Identify which cell holds the provided text, then report its (x, y) central coordinate. 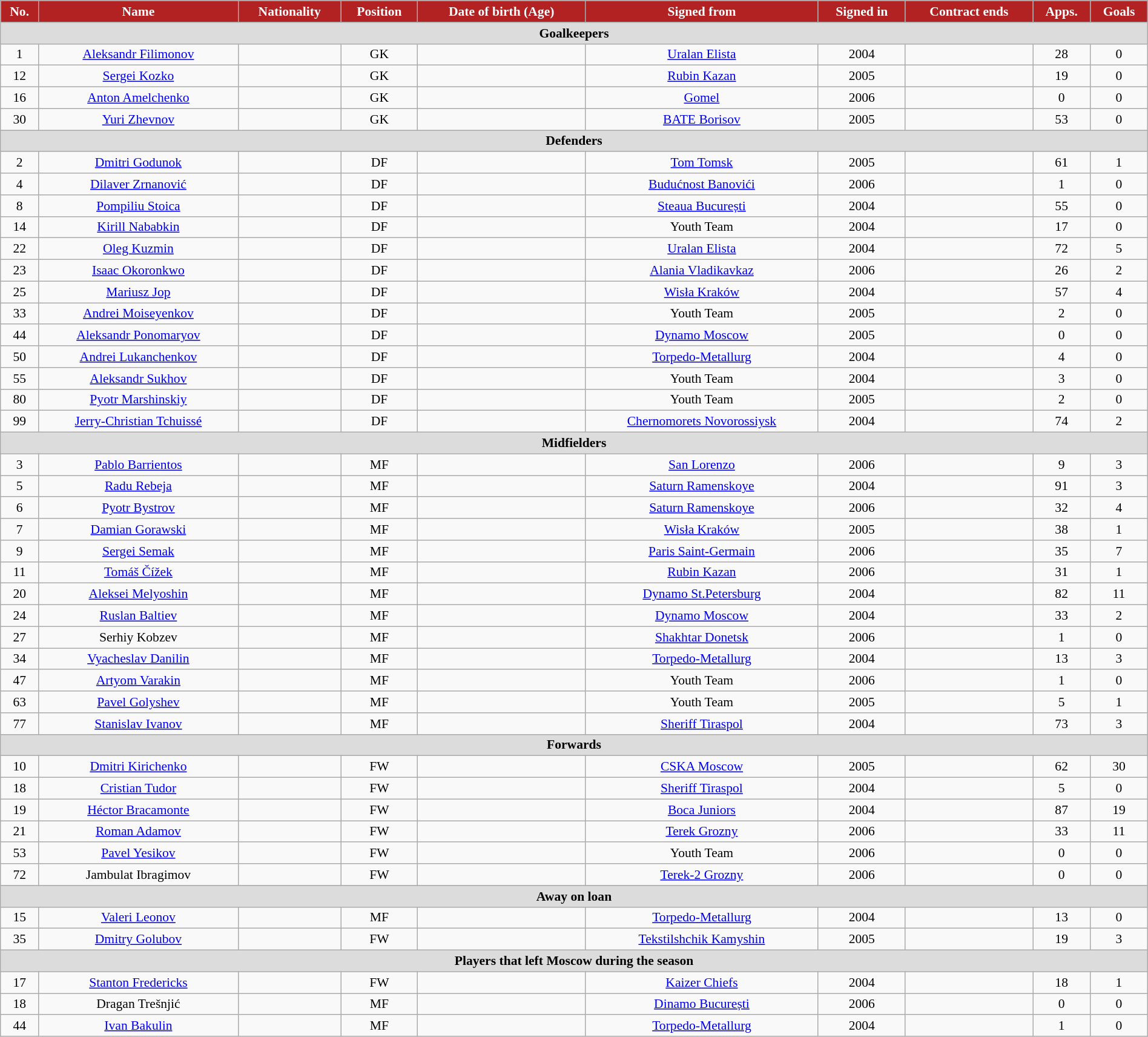
Jerry-Christian Tchuissé (139, 422)
Terek-2 Grozny (702, 875)
74 (1062, 422)
Vyacheslav Danilin (139, 659)
Pavel Yesikov (139, 853)
73 (1062, 724)
Gomel (702, 98)
Signed in (862, 12)
Nationality (289, 12)
Boca Juniors (702, 810)
Pyotr Marshinskiy (139, 400)
Dilaver Zrnanović (139, 184)
15 (19, 918)
21 (19, 832)
Aleksandr Filimonov (139, 55)
Damian Gorawski (139, 529)
23 (19, 271)
Serhiy Kobzev (139, 637)
Alania Vladikavkaz (702, 271)
Defenders (574, 141)
57 (1062, 292)
34 (19, 659)
Name (139, 12)
20 (19, 594)
Terek Grozny (702, 832)
Radu Rebeja (139, 486)
Chernomorets Novorossiysk (702, 422)
Players that left Moscow during the season (574, 961)
82 (1062, 594)
22 (19, 249)
Sergei Semak (139, 551)
6 (19, 508)
12 (19, 76)
77 (19, 724)
Signed from (702, 12)
38 (1062, 529)
Aleksei Melyoshin (139, 594)
Tom Tomsk (702, 163)
Paris Saint-Germain (702, 551)
Dinamo București (702, 1004)
Roman Adamov (139, 832)
Dmitri Kirichenko (139, 767)
24 (19, 616)
Oleg Kuzmin (139, 249)
80 (19, 400)
Aleksandr Sukhov (139, 379)
Date of birth (Age) (501, 12)
91 (1062, 486)
Pavel Golyshev (139, 702)
Away on loan (574, 896)
31 (1062, 572)
Pablo Barrientos (139, 465)
Dragan Trešnjić (139, 1004)
Anton Amelchenko (139, 98)
Yuri Zhevnov (139, 119)
Position (379, 12)
BATE Borisov (702, 119)
61 (1062, 163)
28 (1062, 55)
50 (19, 357)
Mariusz Jop (139, 292)
Jambulat Ibragimov (139, 875)
Stanislav Ivanov (139, 724)
26 (1062, 271)
Goals (1119, 12)
Tomáš Čížek (139, 572)
63 (19, 702)
87 (1062, 810)
No. (19, 12)
Dmitri Godunok (139, 163)
Kaizer Chiefs (702, 982)
16 (19, 98)
Ruslan Baltiev (139, 616)
Artyom Varakin (139, 681)
Ivan Bakulin (139, 1026)
Valeri Leonov (139, 918)
Sergei Kozko (139, 76)
10 (19, 767)
8 (19, 206)
27 (19, 637)
Dmitry Golubov (139, 939)
Isaac Okoronkwo (139, 271)
Contract ends (969, 12)
Midfielders (574, 443)
CSKA Moscow (702, 767)
Apps. (1062, 12)
Goalkeepers (574, 33)
25 (19, 292)
Andrei Moiseyenkov (139, 314)
Stanton Fredericks (139, 982)
14 (19, 227)
Héctor Bracamonte (139, 810)
Aleksandr Ponomaryov (139, 336)
Pompiliu Stoica (139, 206)
Tekstilshchik Kamyshin (702, 939)
Kirill Nababkin (139, 227)
San Lorenzo (702, 465)
Shakhtar Donetsk (702, 637)
62 (1062, 767)
Andrei Lukanchenkov (139, 357)
Pyotr Bystrov (139, 508)
32 (1062, 508)
47 (19, 681)
Steaua București (702, 206)
Cristian Tudor (139, 789)
Budućnost Banovići (702, 184)
Forwards (574, 745)
99 (19, 422)
Dynamo St.Petersburg (702, 594)
